Determine the [x, y] coordinate at the center of the cell enclosing the given text.  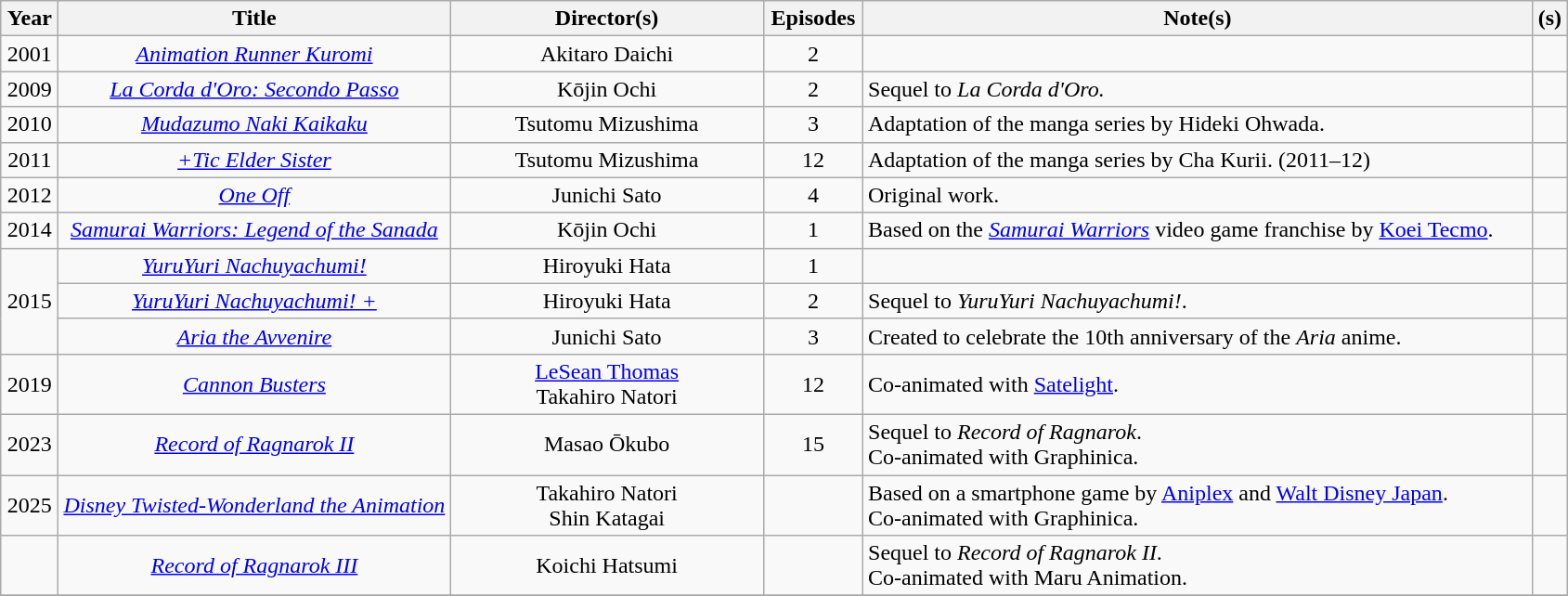
Aria the Avvenire [254, 336]
Adaptation of the manga series by Hideki Ohwada. [1198, 124]
YuruYuri Nachuyachumi! + [254, 301]
Record of Ragnarok III [254, 566]
2023 [30, 444]
Note(s) [1198, 19]
2009 [30, 89]
2025 [30, 505]
Cannon Busters [254, 384]
2010 [30, 124]
2014 [30, 230]
4 [813, 195]
2012 [30, 195]
Episodes [813, 19]
Director(s) [607, 19]
Adaptation of the manga series by Cha Kurii. (2011–12) [1198, 160]
Samurai Warriors: Legend of the Sanada [254, 230]
15 [813, 444]
Koichi Hatsumi [607, 566]
2011 [30, 160]
Masao Ōkubo [607, 444]
Created to celebrate the 10th anniversary of the Aria anime. [1198, 336]
+Tic Elder Sister [254, 160]
Sequel to YuruYuri Nachuyachumi!. [1198, 301]
Title [254, 19]
2019 [30, 384]
(s) [1549, 19]
Based on a smartphone game by Aniplex and Walt Disney Japan.Co-animated with Graphinica. [1198, 505]
Record of Ragnarok II [254, 444]
Based on the Samurai Warriors video game franchise by Koei Tecmo. [1198, 230]
Sequel to Record of Ragnarok II.Co-animated with Maru Animation. [1198, 566]
Disney Twisted-Wonderland the Animation [254, 505]
One Off [254, 195]
Year [30, 19]
Mudazumo Naki Kaikaku [254, 124]
LeSean ThomasTakahiro Natori [607, 384]
Takahiro NatoriShin Katagai [607, 505]
Akitaro Daichi [607, 54]
2001 [30, 54]
Original work. [1198, 195]
2015 [30, 301]
Co-animated with Satelight. [1198, 384]
La Corda d'Oro: Secondo Passo [254, 89]
YuruYuri Nachuyachumi! [254, 266]
Sequel to La Corda d'Oro. [1198, 89]
Animation Runner Kuromi [254, 54]
Sequel to Record of Ragnarok.Co-animated with Graphinica. [1198, 444]
